Search for the cell housing the specified text and yield its [X, Y] center coordinate. 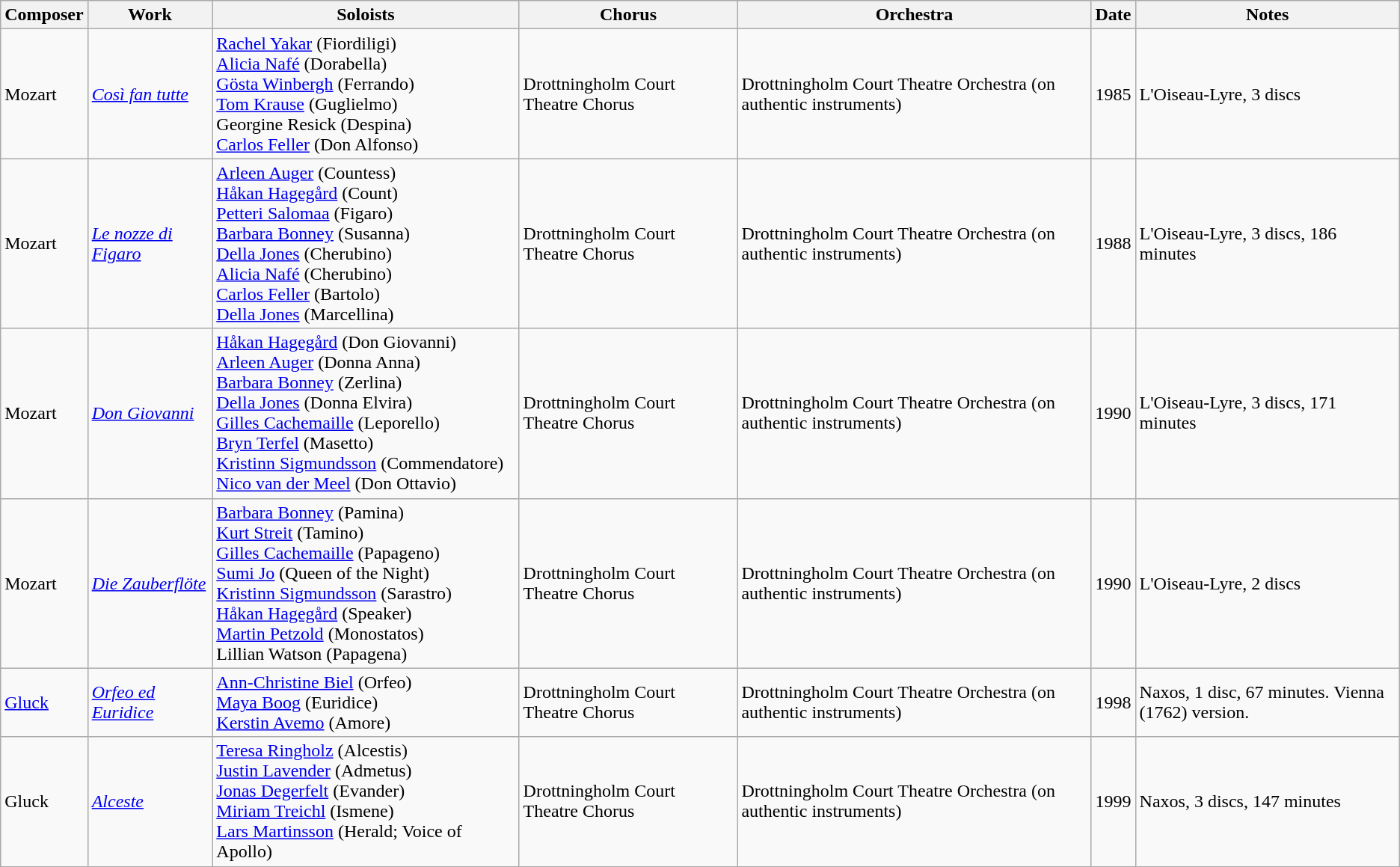
Alceste [150, 802]
Die Zauberflöte [150, 583]
L'Oiseau-Lyre, 2 discs [1267, 583]
1999 [1113, 802]
Così fan tutte [150, 94]
1988 [1113, 244]
L'Oiseau-Lyre, 3 discs, 186 minutes [1267, 244]
Work [150, 15]
Orfeo ed Euridice [150, 702]
Composer [44, 15]
L'Oiseau-Lyre, 3 discs [1267, 94]
Notes [1267, 15]
Naxos, 1 disc, 67 minutes. Vienna (1762) version. [1267, 702]
Ann-Christine Biel (Orfeo)Maya Boog (Euridice)Kerstin Avemo (Amore) [366, 702]
1985 [1113, 94]
Naxos, 3 discs, 147 minutes [1267, 802]
Le nozze di Figaro [150, 244]
Orchestra [914, 15]
L'Oiseau-Lyre, 3 discs, 171 minutes [1267, 413]
Rachel Yakar (Fiordiligi)Alicia Nafé (Dorabella)Gösta Winbergh (Ferrando)Tom Krause (Guglielmo)Georgine Resick (Despina)Carlos Feller (Don Alfonso) [366, 94]
Teresa Ringholz (Alcestis)Justin Lavender (Admetus)Jonas Degerfelt (Evander)Miriam Treichl (Ismene)Lars Martinsson (Herald; Voice of Apollo) [366, 802]
Don Giovanni [150, 413]
1998 [1113, 702]
Date [1113, 15]
Chorus [628, 15]
Soloists [366, 15]
